Find where the given text appears and provide that cell's center as [X, Y] coordinate. 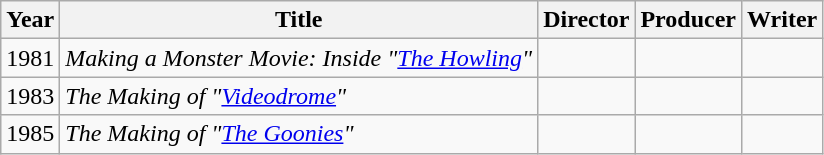
Producer [688, 20]
The Making of "Videodrome" [299, 96]
1983 [30, 96]
1981 [30, 58]
1985 [30, 134]
Director [586, 20]
Making a Monster Movie: Inside "The Howling" [299, 58]
The Making of "The Goonies" [299, 134]
Writer [782, 20]
Year [30, 20]
Title [299, 20]
